Find where the given text appears and provide that cell's center as (X, Y) coordinate. 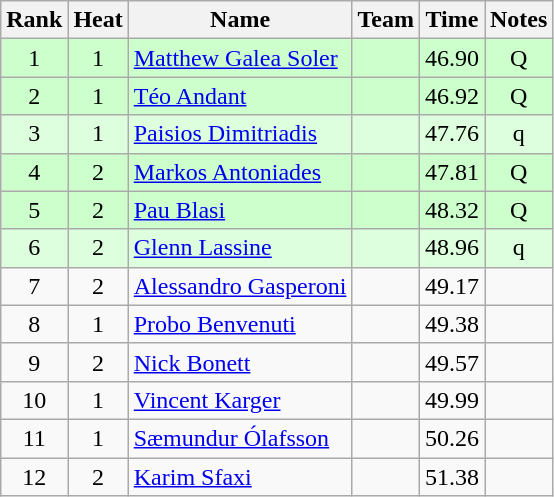
3 (34, 134)
Time (452, 20)
Pau Blasi (240, 210)
46.90 (452, 58)
46.92 (452, 96)
Heat (98, 20)
48.32 (452, 210)
48.96 (452, 248)
51.38 (452, 477)
49.57 (452, 362)
8 (34, 324)
Matthew Galea Soler (240, 58)
50.26 (452, 438)
11 (34, 438)
47.76 (452, 134)
Alessandro Gasperoni (240, 286)
4 (34, 172)
9 (34, 362)
Markos Antoniades (240, 172)
7 (34, 286)
6 (34, 248)
Nick Bonett (240, 362)
5 (34, 210)
Sæmundur Ólafsson (240, 438)
Rank (34, 20)
Name (240, 20)
Paisios Dimitriadis (240, 134)
49.38 (452, 324)
Glenn Lassine (240, 248)
Vincent Karger (240, 400)
12 (34, 477)
10 (34, 400)
Notes (518, 20)
47.81 (452, 172)
49.17 (452, 286)
Karim Sfaxi (240, 477)
49.99 (452, 400)
Téo Andant (240, 96)
Probo Benvenuti (240, 324)
Team (386, 20)
